Return (X, Y) of the center of cell containing provided text 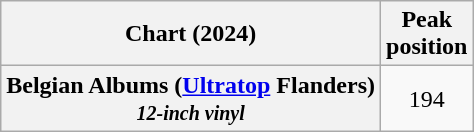
194 (427, 98)
Belgian Albums (Ultratop Flanders)12-inch vinyl (191, 98)
Peakposition (427, 34)
Chart (2024) (191, 34)
